Capture the cell that displays the provided text and extract its (X, Y) central coordinate. 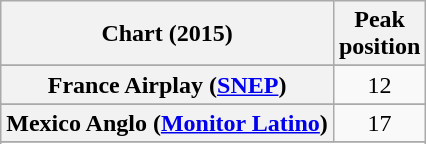
Peakposition (379, 34)
France Airplay (SNEP) (168, 85)
17 (379, 123)
Chart (2015) (168, 34)
Mexico Anglo (Monitor Latino) (168, 123)
12 (379, 85)
